Return (X, Y) of the center of cell containing provided text 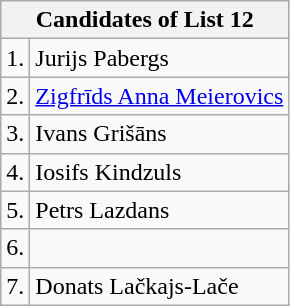
6. (16, 248)
3. (16, 134)
5. (16, 210)
2. (16, 96)
Donats Lačkajs-Lače (160, 286)
Zigfrīds Anna Meierovics (160, 96)
Ivans Grišāns (160, 134)
Petrs Lazdans (160, 210)
Iosifs Kindzuls (160, 172)
1. (16, 58)
4. (16, 172)
Jurijs Pabergs (160, 58)
7. (16, 286)
Candidates of List 12 (145, 20)
